Return the (x, y) coordinate for the center point of the cell that contains the specified text.  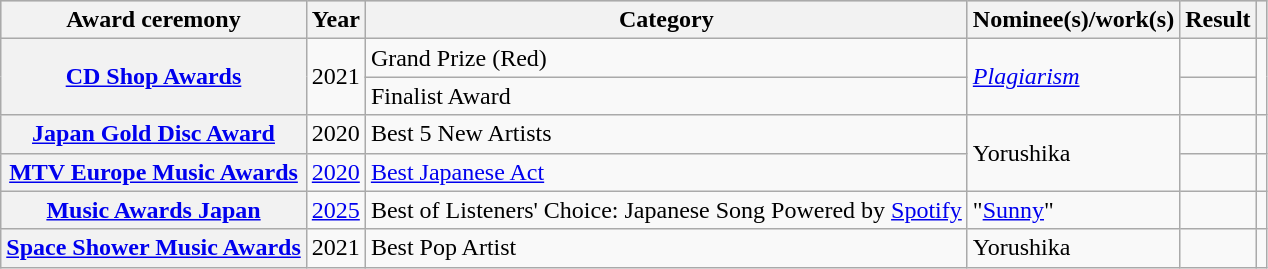
Year (336, 20)
Best of Listeners' Choice: Japanese Song Powered by Spotify (666, 210)
Award ceremony (154, 20)
Best Japanese Act (666, 172)
CD Shop Awards (154, 77)
Best 5 New Artists (666, 134)
2025 (336, 210)
Result (1218, 20)
Best Pop Artist (666, 248)
Category (666, 20)
Nominee(s)/work(s) (1073, 20)
Plagiarism (1073, 77)
Grand Prize (Red) (666, 58)
Finalist Award (666, 96)
Space Shower Music Awards (154, 248)
MTV Europe Music Awards (154, 172)
"Sunny" (1073, 210)
Music Awards Japan (154, 210)
Japan Gold Disc Award (154, 134)
